Capture the cell that displays the provided text and extract its (x, y) central coordinate. 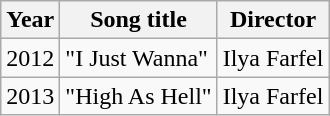
"High As Hell" (138, 96)
2012 (30, 58)
"I Just Wanna" (138, 58)
2013 (30, 96)
Song title (138, 20)
Director (273, 20)
Year (30, 20)
